For the text-containing cell, return its midpoint in (X, Y) coordinate format. 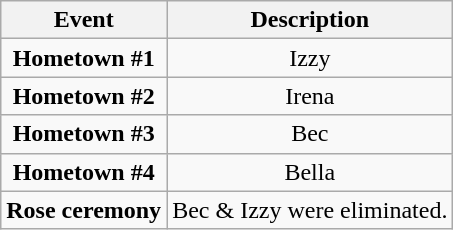
Hometown #4 (84, 172)
Rose ceremony (84, 210)
Event (84, 20)
Description (310, 20)
Bella (310, 172)
Hometown #1 (84, 58)
Izzy (310, 58)
Hometown #2 (84, 96)
Hometown #3 (84, 134)
Irena (310, 96)
Bec (310, 134)
Bec & Izzy were eliminated. (310, 210)
